Extract the [X, Y] coordinate from the center of the cell holding the provided text.  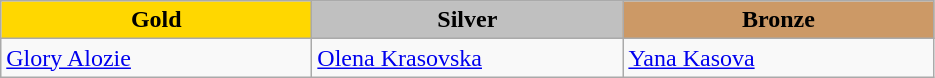
Silver [468, 20]
Gold [156, 20]
Glory Alozie [156, 58]
Yana Kasova [778, 58]
Bronze [778, 20]
Olena Krasovska [468, 58]
